Output the [X, Y] coordinate of the center of the cell containing the given text.  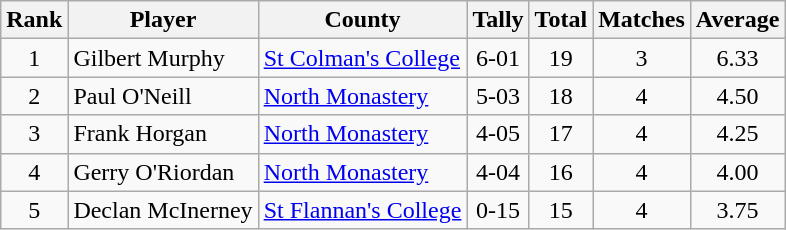
0-15 [498, 210]
16 [561, 172]
15 [561, 210]
4-04 [498, 172]
18 [561, 96]
4.50 [738, 96]
Gerry O'Riordan [163, 172]
4.00 [738, 172]
St Colman's College [362, 58]
Paul O'Neill [163, 96]
19 [561, 58]
5-03 [498, 96]
Gilbert Murphy [163, 58]
Tally [498, 20]
Frank Horgan [163, 134]
5 [34, 210]
Average [738, 20]
Rank [34, 20]
3.75 [738, 210]
6-01 [498, 58]
1 [34, 58]
6.33 [738, 58]
Player [163, 20]
County [362, 20]
Declan McInerney [163, 210]
Matches [642, 20]
St Flannan's College [362, 210]
17 [561, 134]
4-05 [498, 134]
2 [34, 96]
4.25 [738, 134]
Total [561, 20]
